For the text-containing cell, return its midpoint in [x, y] coordinate format. 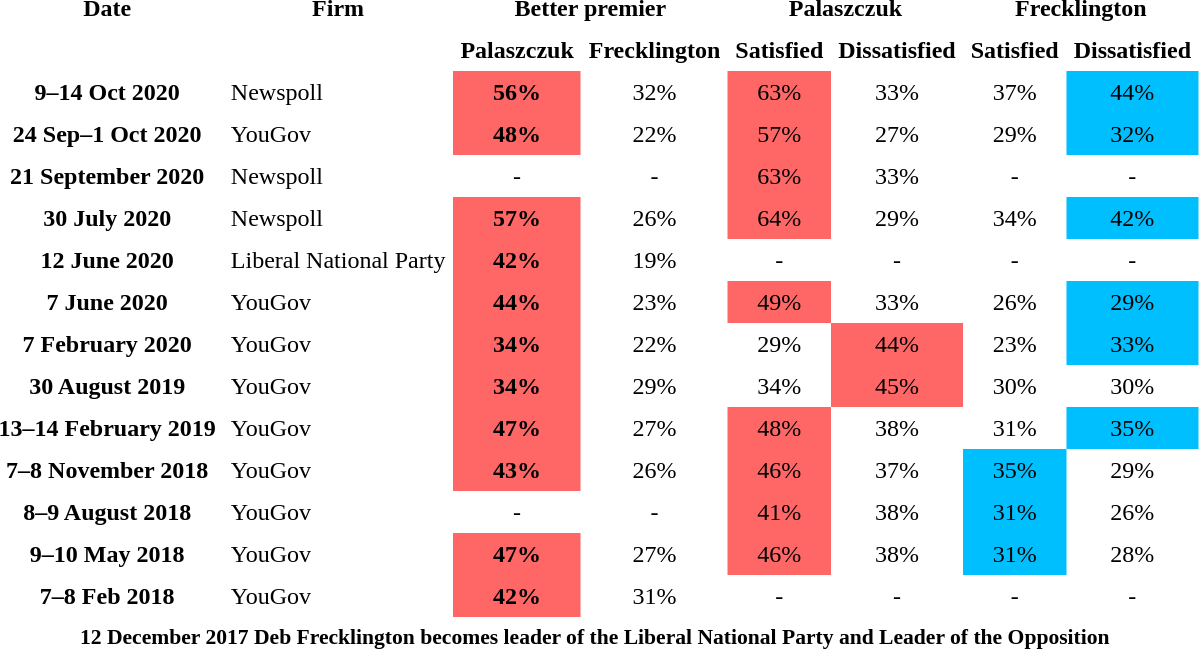
43% [517, 471]
64% [780, 219]
Liberal National Party [338, 261]
Palaszczuk [517, 51]
56% [517, 93]
45% [897, 387]
49% [780, 303]
41% [780, 513]
Frecklington [654, 51]
19% [654, 261]
28% [1132, 555]
